From the cell containing the given text, extract its center point as [X, Y] coordinate. 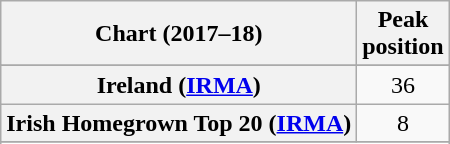
8 [403, 123]
Irish Homegrown Top 20 (IRMA) [179, 123]
Ireland (IRMA) [179, 85]
Peak position [403, 34]
36 [403, 85]
Chart (2017–18) [179, 34]
